Extract the [x, y] coordinate from the center of the cell holding the provided text.  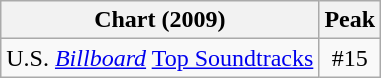
Peak [350, 20]
#15 [350, 58]
U.S. Billboard Top Soundtracks [160, 58]
Chart (2009) [160, 20]
